Identify which cell holds the provided text, then report its [x, y] central coordinate. 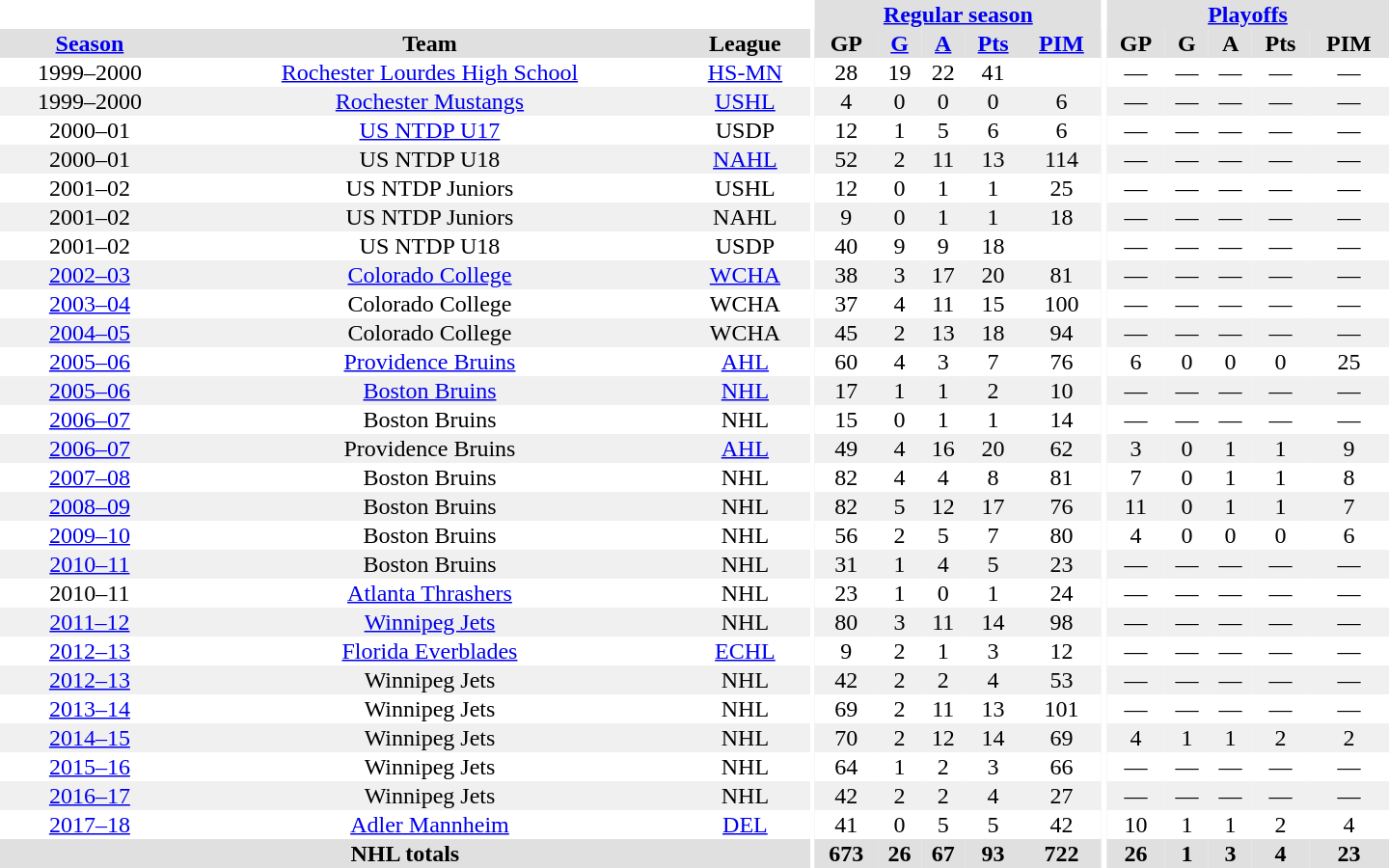
DEL [745, 825]
HS-MN [745, 72]
2016–17 [90, 796]
Season [90, 43]
28 [847, 72]
67 [943, 854]
70 [847, 738]
2004–05 [90, 333]
2007–08 [90, 477]
2013–14 [90, 709]
2011–12 [90, 622]
49 [847, 448]
94 [1061, 333]
101 [1061, 709]
Playoffs [1248, 14]
100 [1061, 304]
League [745, 43]
2002–03 [90, 275]
US NTDP U17 [430, 130]
66 [1061, 767]
Regular season [959, 14]
722 [1061, 854]
2009–10 [90, 535]
2015–16 [90, 767]
Atlanta Thrashers [430, 593]
19 [899, 72]
56 [847, 535]
Rochester Mustangs [430, 101]
114 [1061, 159]
37 [847, 304]
31 [847, 564]
52 [847, 159]
ECHL [745, 651]
673 [847, 854]
Team [430, 43]
2003–04 [90, 304]
2017–18 [90, 825]
40 [847, 246]
53 [1061, 680]
45 [847, 333]
93 [994, 854]
NHL totals [405, 854]
24 [1061, 593]
38 [847, 275]
16 [943, 448]
Florida Everblades [430, 651]
98 [1061, 622]
27 [1061, 796]
Adler Mannheim [430, 825]
2008–09 [90, 506]
62 [1061, 448]
Rochester Lourdes High School [430, 72]
64 [847, 767]
60 [847, 362]
2014–15 [90, 738]
22 [943, 72]
